Scan for the cell matching the given text and deliver its (x, y) coordinate at center. 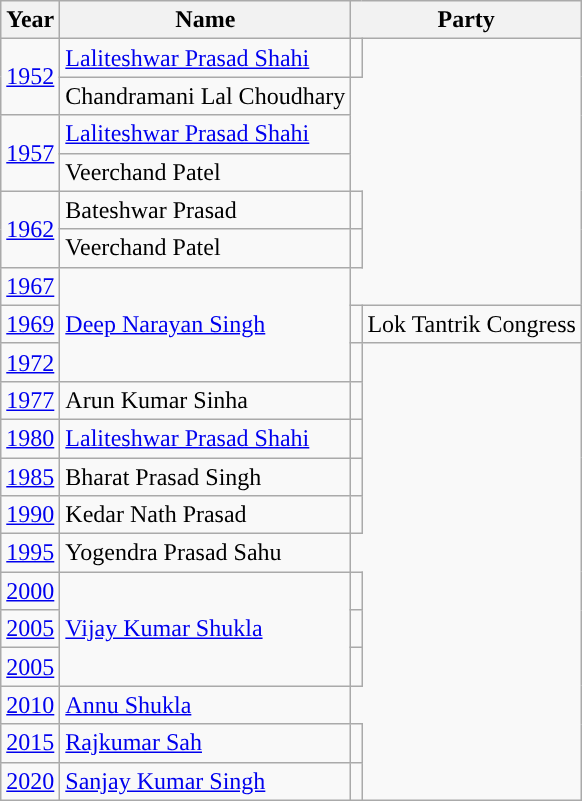
Deep Narayan Singh (206, 324)
1962 (30, 229)
2010 (30, 705)
Rajkumar Sah (206, 743)
Chandramani Lal Choudhary (206, 96)
1995 (30, 553)
Bharat Prasad Singh (206, 477)
Kedar Nath Prasad (206, 515)
Sanjay Kumar Singh (206, 781)
Lok Tantrik Congress (472, 324)
1990 (30, 515)
1967 (30, 286)
Annu Shukla (206, 705)
1977 (30, 400)
1969 (30, 324)
Yogendra Prasad Sahu (206, 553)
2020 (30, 781)
Bateshwar Prasad (206, 210)
1972 (30, 362)
2015 (30, 743)
2000 (30, 591)
Name (206, 20)
1985 (30, 477)
1952 (30, 77)
Vijay Kumar Shukla (206, 629)
1957 (30, 153)
1980 (30, 438)
Party (466, 20)
Year (30, 20)
Arun Kumar Sinha (206, 400)
